Extract the [x, y] coordinate from the center of the cell holding the provided text.  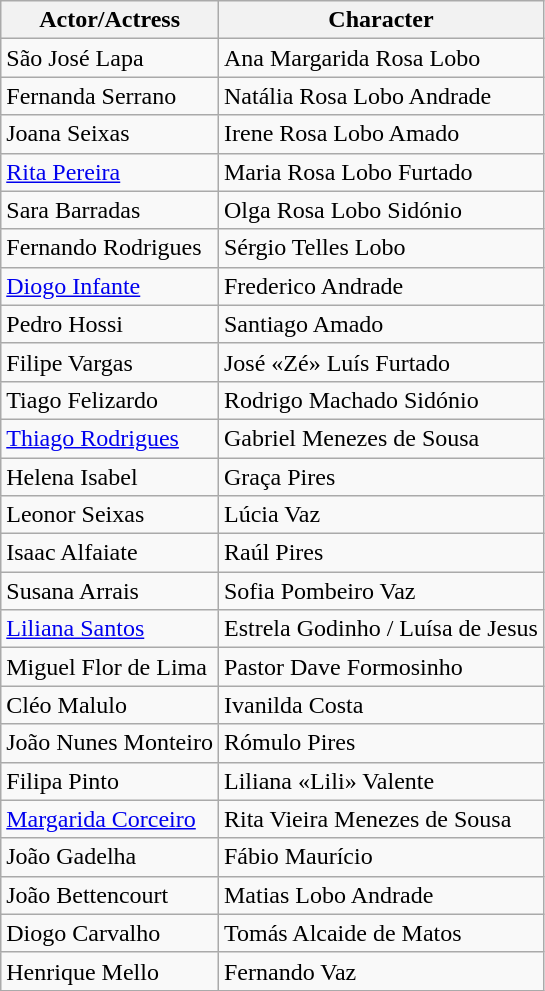
Raúl Pires [380, 553]
Natália Rosa Lobo Andrade [380, 96]
Ivanilda Costa [380, 705]
Sérgio Telles Lobo [380, 248]
Irene Rosa Lobo Amado [380, 134]
Lúcia Vaz [380, 515]
Fernanda Serrano [110, 96]
Tomás Alcaide de Matos [380, 933]
Pastor Dave Formosinho [380, 667]
Actor/Actress [110, 20]
Isaac Alfaiate [110, 553]
Maria Rosa Lobo Furtado [380, 172]
Rodrigo Machado Sidónio [380, 400]
Joana Seixas [110, 134]
Santiago Amado [380, 324]
Fernando Vaz [380, 971]
Rómulo Pires [380, 743]
Estrela Godinho / Luísa de Jesus [380, 629]
Helena Isabel [110, 477]
Margarida Corceiro [110, 819]
Diogo Carvalho [110, 933]
Sofia Pombeiro Vaz [380, 591]
Frederico Andrade [380, 286]
João Bettencourt [110, 895]
São José Lapa [110, 58]
Tiago Felizardo [110, 400]
Sara Barradas [110, 210]
José «Zé» Luís Furtado [380, 362]
Ana Margarida Rosa Lobo [380, 58]
Leonor Seixas [110, 515]
Susana Arrais [110, 591]
Rita Vieira Menezes de Sousa [380, 819]
Fábio Maurício [380, 857]
Fernando Rodrigues [110, 248]
Henrique Mello [110, 971]
Cléo Malulo [110, 705]
Liliana «Lili» Valente [380, 781]
Gabriel Menezes de Sousa [380, 438]
Rita Pereira [110, 172]
João Gadelha [110, 857]
Liliana Santos [110, 629]
Filipe Vargas [110, 362]
Miguel Flor de Lima [110, 667]
Thiago Rodrigues [110, 438]
Olga Rosa Lobo Sidónio [380, 210]
Character [380, 20]
Matias Lobo Andrade [380, 895]
Graça Pires [380, 477]
Filipa Pinto [110, 781]
Pedro Hossi [110, 324]
Diogo Infante [110, 286]
João Nunes Monteiro [110, 743]
